Search for the cell housing the specified text and yield its [x, y] center coordinate. 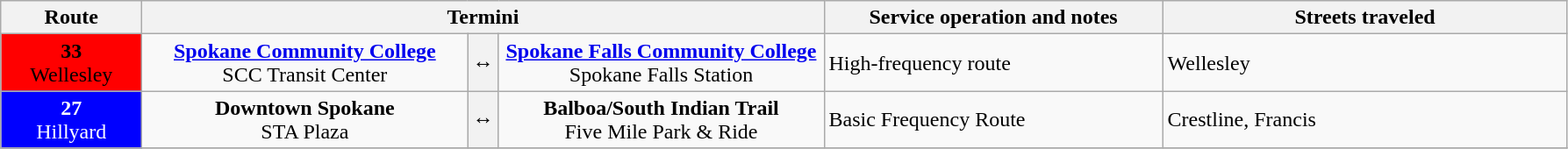
33Wellesley [72, 63]
Spokane Falls Community CollegeSpokane Falls Station [662, 63]
Balboa/South Indian TrailFive Mile Park & Ride [662, 119]
Service operation and notes [993, 18]
Basic Frequency Route [993, 119]
Downtown Spokane STA Plaza [305, 119]
27Hillyard [72, 119]
Streets traveled [1365, 18]
Termini [483, 18]
Route [72, 18]
Crestline, Francis [1365, 119]
High-frequency route [993, 63]
Spokane Community CollegeSCC Transit Center [305, 63]
Wellesley [1365, 63]
